Capture the cell that displays the provided text and extract its (x, y) central coordinate. 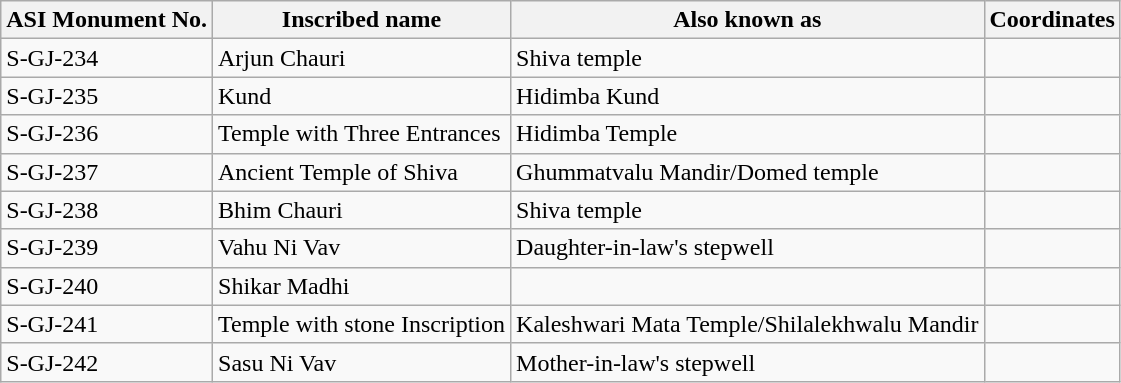
Also known as (748, 20)
Hidimba Kund (748, 96)
Kund (362, 96)
Sasu Ni Vav (362, 362)
S-GJ-241 (107, 324)
S-GJ-240 (107, 286)
Daughter-in-law's stepwell (748, 248)
S-GJ-234 (107, 58)
Ancient Temple of Shiva (362, 172)
Bhim Chauri (362, 210)
Kaleshwari Mata Temple/Shilalekhwalu Mandir (748, 324)
Coordinates (1052, 20)
Mother-in-law's stepwell (748, 362)
S-GJ-235 (107, 96)
Inscribed name (362, 20)
S-GJ-236 (107, 134)
Shikar Madhi (362, 286)
ASI Monument No. (107, 20)
S-GJ-239 (107, 248)
S-GJ-242 (107, 362)
Temple with Three Entrances (362, 134)
Vahu Ni Vav (362, 248)
Hidimba Temple (748, 134)
Temple with stone Inscription (362, 324)
S-GJ-238 (107, 210)
Ghummatvalu Mandir/Domed temple (748, 172)
Arjun Chauri (362, 58)
S-GJ-237 (107, 172)
